Pinpoint the cell where the given text exists, returning its (X, Y) midpoint coordinate. 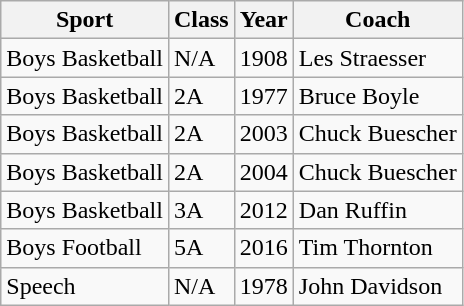
Bruce Boyle (378, 96)
Sport (85, 20)
2012 (264, 210)
Dan Ruffin (378, 210)
Speech (85, 286)
Coach (378, 20)
Boys Football (85, 248)
1977 (264, 96)
Tim Thornton (378, 248)
John Davidson (378, 286)
Les Straesser (378, 58)
Class (201, 20)
1978 (264, 286)
3A (201, 210)
1908 (264, 58)
2016 (264, 248)
2004 (264, 172)
2003 (264, 134)
Year (264, 20)
5A (201, 248)
